Extract the [X, Y] coordinate from the center of the cell holding the provided text.  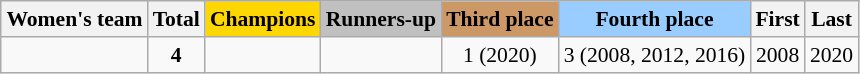
2008 [777, 55]
Last [832, 19]
Total [176, 19]
Runners-up [381, 19]
Fourth place [655, 19]
First [777, 19]
Champions [263, 19]
Third place [500, 19]
2020 [832, 55]
4 [176, 55]
Women's team [74, 19]
3 (2008, 2012, 2016) [655, 55]
1 (2020) [500, 55]
